Scan for the cell matching the given text and deliver its (X, Y) coordinate at center. 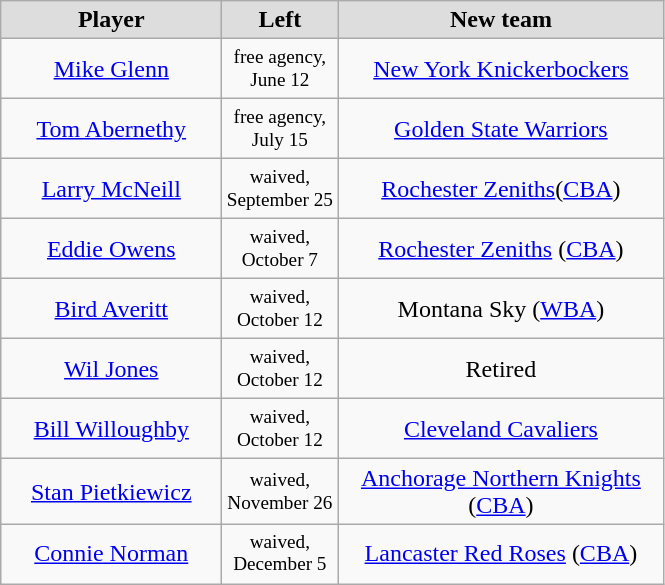
Rochester Zeniths (CBA) (501, 249)
New team (501, 20)
Connie Norman (112, 554)
Wil Jones (112, 369)
waived, December 5 (280, 554)
Anchorage Northern Knights (CBA) (501, 492)
Left (280, 20)
Bill Willoughby (112, 429)
waived, November 26 (280, 492)
Retired (501, 369)
free agency, June 12 (280, 69)
Tom Abernethy (112, 129)
Eddie Owens (112, 249)
waived, October 7 (280, 249)
New York Knickerbockers (501, 69)
Cleveland Cavaliers (501, 429)
Larry McNeill (112, 189)
Montana Sky (WBA) (501, 309)
Mike Glenn (112, 69)
Bird Averitt (112, 309)
Golden State Warriors (501, 129)
waived, September 25 (280, 189)
Player (112, 20)
Stan Pietkiewicz (112, 492)
Lancaster Red Roses (CBA) (501, 554)
Rochester Zeniths(CBA) (501, 189)
free agency, July 15 (280, 129)
